Find where the given text appears and provide that cell's center as [x, y] coordinate. 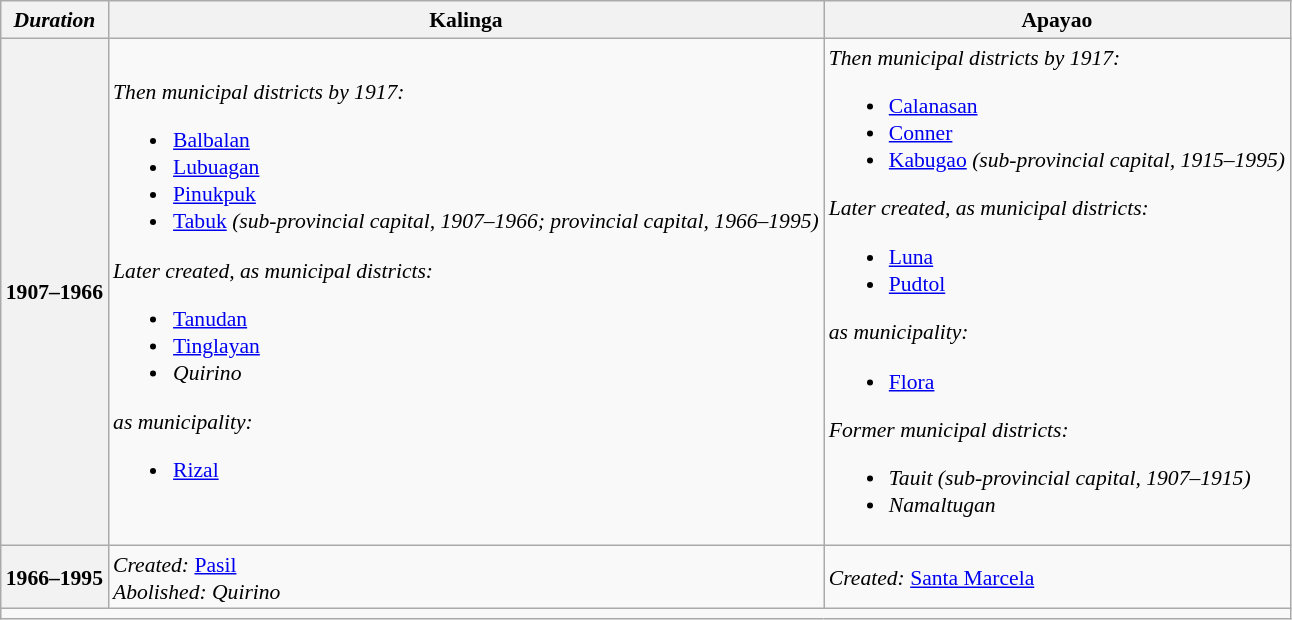
1907–1966 [54, 292]
Kalinga [466, 20]
Apayao [1057, 20]
1966–1995 [54, 577]
Created: Santa Marcela [1057, 577]
Created: PasilAbolished: Quirino [466, 577]
Duration [54, 20]
